Determine the (x, y) coordinate at the center of the cell enclosing the given text.  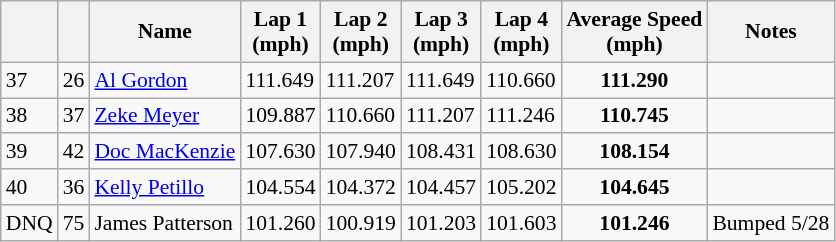
107.940 (361, 152)
Notes (770, 32)
105.202 (521, 187)
Lap 4(mph) (521, 32)
James Patterson (164, 223)
111.290 (635, 80)
109.887 (280, 116)
39 (30, 152)
26 (74, 80)
101.203 (441, 223)
104.645 (635, 187)
Kelly Petillo (164, 187)
104.554 (280, 187)
108.431 (441, 152)
Lap 1(mph) (280, 32)
101.603 (521, 223)
Al Gordon (164, 80)
42 (74, 152)
104.372 (361, 187)
Name (164, 32)
108.154 (635, 152)
110.745 (635, 116)
107.630 (280, 152)
Lap 2(mph) (361, 32)
Average Speed(mph) (635, 32)
Bumped 5/28 (770, 223)
75 (74, 223)
108.630 (521, 152)
Zeke Meyer (164, 116)
100.919 (361, 223)
111.246 (521, 116)
Lap 3(mph) (441, 32)
36 (74, 187)
Doc MacKenzie (164, 152)
38 (30, 116)
DNQ (30, 223)
104.457 (441, 187)
101.260 (280, 223)
40 (30, 187)
101.246 (635, 223)
